Return the (x, y) coordinate for the center point of the cell that contains the specified text.  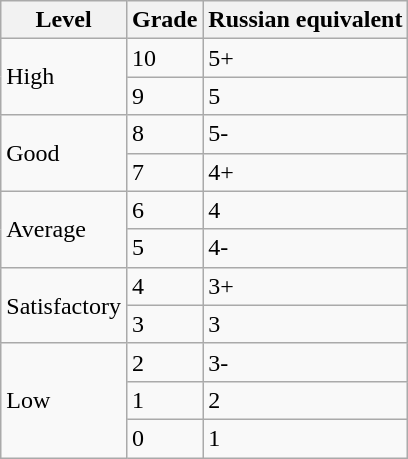
4- (306, 248)
3- (306, 362)
10 (164, 58)
Good (64, 153)
5+ (306, 58)
4+ (306, 172)
6 (164, 210)
9 (164, 96)
5- (306, 134)
Level (64, 20)
7 (164, 172)
Russian equivalent (306, 20)
Satisfactory (64, 305)
Average (64, 229)
0 (164, 438)
3+ (306, 286)
Grade (164, 20)
High (64, 77)
8 (164, 134)
Low (64, 400)
